Return the (x, y) coordinate for the center point of the cell that contains the specified text.  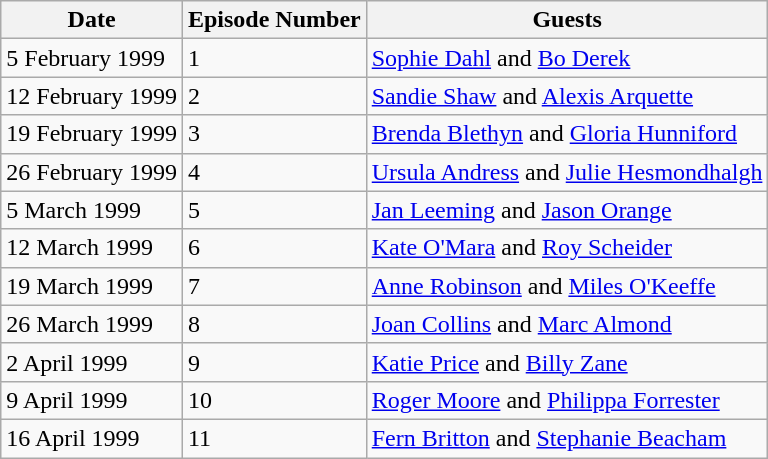
3 (274, 134)
10 (274, 400)
Joan Collins and Marc Almond (567, 324)
4 (274, 172)
5 (274, 210)
Brenda Blethyn and Gloria Hunniford (567, 134)
16 April 1999 (92, 438)
5 February 1999 (92, 58)
Jan Leeming and Jason Orange (567, 210)
Date (92, 20)
Roger Moore and Philippa Forrester (567, 400)
19 February 1999 (92, 134)
2 (274, 96)
Fern Britton and Stephanie Beacham (567, 438)
12 February 1999 (92, 96)
Ursula Andress and Julie Hesmondhalgh (567, 172)
11 (274, 438)
Anne Robinson and Miles O'Keeffe (567, 286)
Sandie Shaw and Alexis Arquette (567, 96)
Episode Number (274, 20)
9 April 1999 (92, 400)
Guests (567, 20)
8 (274, 324)
Sophie Dahl and Bo Derek (567, 58)
1 (274, 58)
Kate O'Mara and Roy Scheider (567, 248)
26 February 1999 (92, 172)
5 March 1999 (92, 210)
9 (274, 362)
2 April 1999 (92, 362)
26 March 1999 (92, 324)
Katie Price and Billy Zane (567, 362)
7 (274, 286)
12 March 1999 (92, 248)
6 (274, 248)
19 March 1999 (92, 286)
